From the cell containing the given text, extract its center point as (X, Y) coordinate. 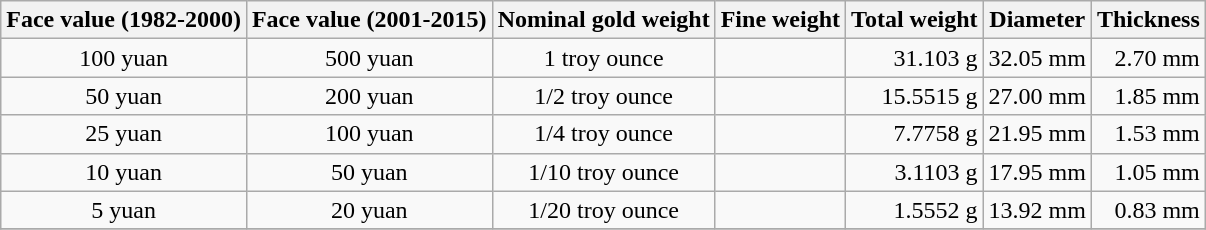
20 yuan (369, 210)
1.53 mm (1148, 134)
27.00 mm (1037, 96)
Nominal gold weight (604, 20)
0.83 mm (1148, 210)
3.1103 g (915, 172)
200 yuan (369, 96)
21.95 mm (1037, 134)
1/20 troy ounce (604, 210)
Fine weight (780, 20)
2.70 mm (1148, 58)
Diameter (1037, 20)
1.05 mm (1148, 172)
31.103 g (915, 58)
7.7758 g (915, 134)
32.05 mm (1037, 58)
Thickness (1148, 20)
Face value (2001-2015) (369, 20)
500 yuan (369, 58)
1/2 troy ounce (604, 96)
15.5515 g (915, 96)
10 yuan (124, 172)
1.85 mm (1148, 96)
13.92 mm (1037, 210)
Total weight (915, 20)
1/10 troy ounce (604, 172)
17.95 mm (1037, 172)
1 troy ounce (604, 58)
5 yuan (124, 210)
Face value (1982-2000) (124, 20)
25 yuan (124, 134)
1/4 troy ounce (604, 134)
1.5552 g (915, 210)
